From the cell containing the given text, extract its center point as [X, Y] coordinate. 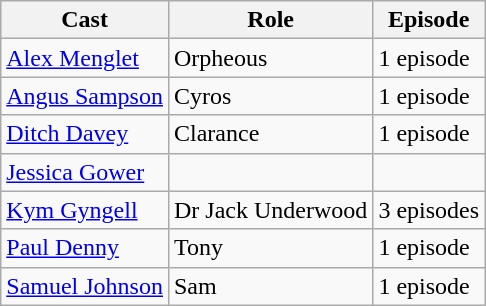
Jessica Gower [85, 172]
Alex Menglet [85, 58]
Orpheous [270, 58]
Cyros [270, 96]
Ditch Davey [85, 134]
Paul Denny [85, 248]
3 episodes [429, 210]
Role [270, 20]
Cast [85, 20]
Sam [270, 286]
Samuel Johnson [85, 286]
Episode [429, 20]
Clarance [270, 134]
Tony [270, 248]
Kym Gyngell [85, 210]
Dr Jack Underwood [270, 210]
Angus Sampson [85, 96]
